Search for the cell housing the specified text and yield its (X, Y) center coordinate. 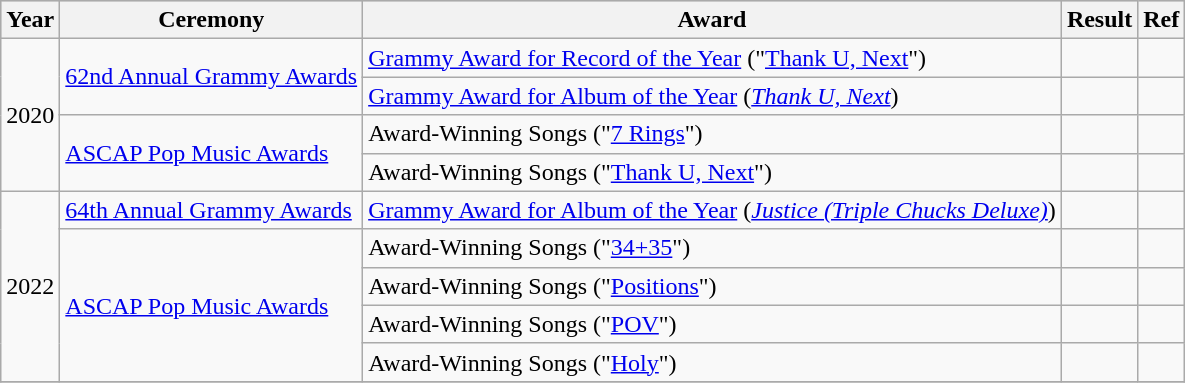
Award-Winning Songs ("Holy") (712, 362)
Ceremony (212, 20)
Award-Winning Songs ("Positions") (712, 286)
Award-Winning Songs ("POV") (712, 324)
Grammy Award for Record of the Year ("Thank U, Next") (712, 58)
Award (712, 20)
Grammy Award for Album of the Year (Justice (Triple Chucks Deluxe)) (712, 210)
Award-Winning Songs ("7 Rings") (712, 134)
Grammy Award for Album of the Year (Thank U, Next) (712, 96)
64th Annual Grammy Awards (212, 210)
2022 (30, 286)
Award-Winning Songs ("34+35") (712, 248)
Result (1099, 20)
62nd Annual Grammy Awards (212, 77)
Ref (1162, 20)
Award-Winning Songs ("Thank U, Next") (712, 172)
2020 (30, 115)
Year (30, 20)
